Locate the cell with the specified text and output its [X, Y] center coordinate. 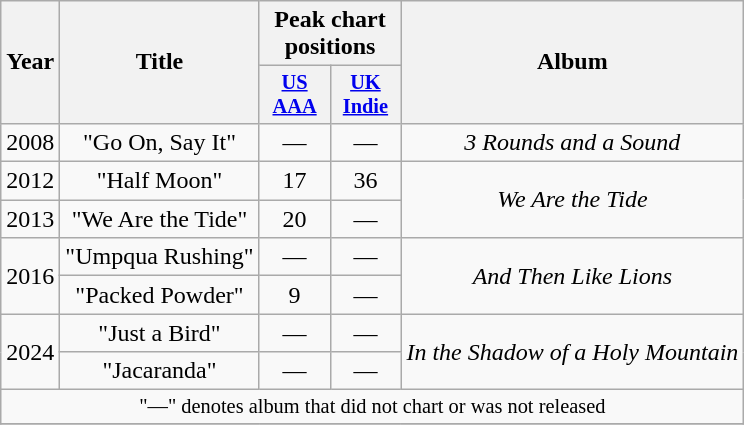
USAAA [294, 95]
2008 [30, 142]
"Half Moon" [160, 181]
"Packed Powder" [160, 295]
In the Shadow of a Holy Mountain [572, 352]
We Are the Tide [572, 200]
Title [160, 62]
"Umpqua Rushing" [160, 257]
2016 [30, 276]
9 [294, 295]
"Just a Bird" [160, 333]
17 [294, 181]
"We Are the Tide" [160, 219]
And Then Like Lions [572, 276]
2013 [30, 219]
"Jacaranda" [160, 371]
"Go On, Say It" [160, 142]
UKIndie [366, 95]
3 Rounds and a Sound [572, 142]
2012 [30, 181]
Peak chart positions [330, 34]
36 [366, 181]
20 [294, 219]
Album [572, 62]
"—" denotes album that did not chart or was not released [372, 407]
2024 [30, 352]
Year [30, 62]
